Detect which cell encompasses the target text, then output its (X, Y) center coordinate. 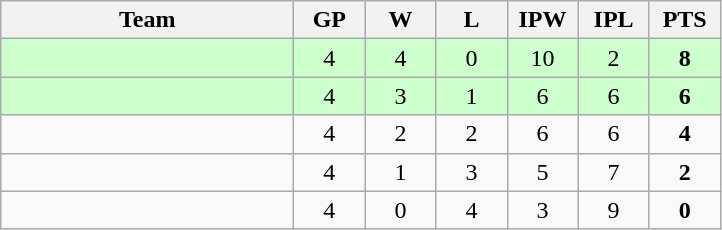
5 (542, 172)
9 (614, 210)
10 (542, 58)
IPW (542, 20)
8 (684, 58)
7 (614, 172)
L (472, 20)
IPL (614, 20)
Team (148, 20)
PTS (684, 20)
W (400, 20)
GP (330, 20)
